Identify which cell holds the provided text, then report its [X, Y] central coordinate. 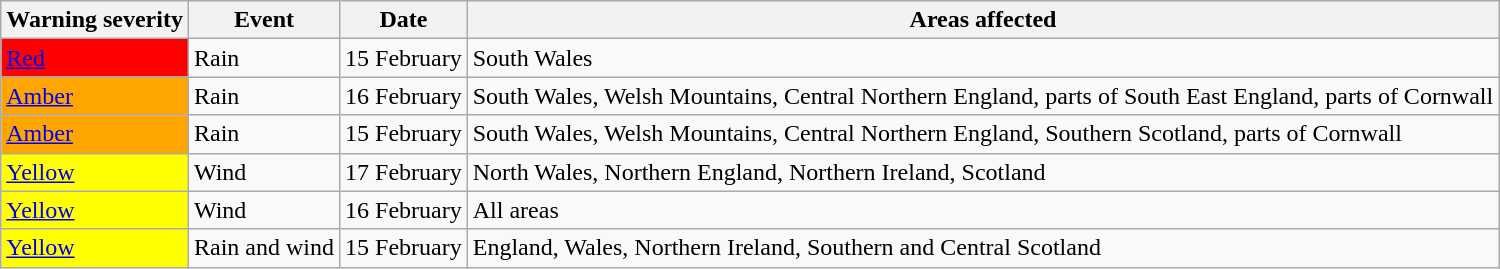
England, Wales, Northern Ireland, Southern and Central Scotland [983, 248]
North Wales, Northern England, Northern Ireland, Scotland [983, 172]
Rain and wind [264, 248]
Warning severity [95, 20]
Red [95, 58]
Date [404, 20]
All areas [983, 210]
17 February [404, 172]
Areas affected [983, 20]
South Wales, Welsh Mountains, Central Northern England, Southern Scotland, parts of Cornwall [983, 134]
South Wales, Welsh Mountains, Central Northern England, parts of South East England, parts of Cornwall [983, 96]
South Wales [983, 58]
Event [264, 20]
